Locate the cell with the specified text and output its (X, Y) center coordinate. 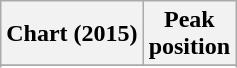
Chart (2015) (72, 34)
Peak position (189, 34)
